Determine the (x, y) coordinate at the center of the cell enclosing the given text.  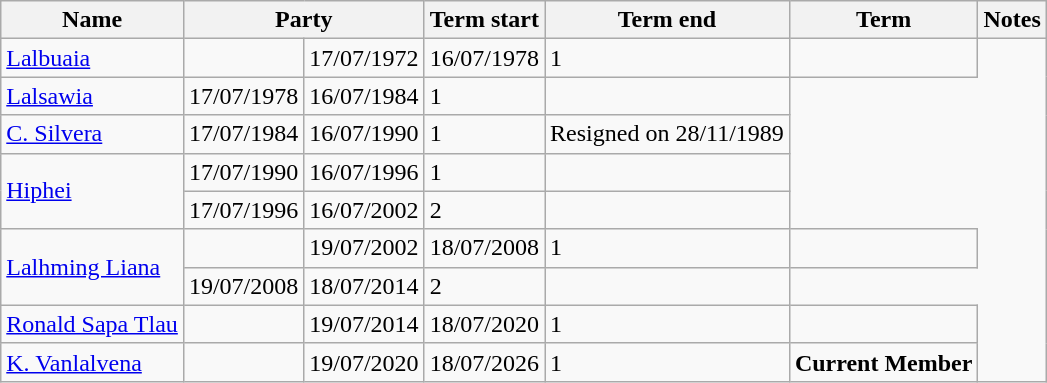
17/07/1990 (243, 172)
19/07/2002 (364, 248)
18/07/2020 (484, 324)
Lalsawia (92, 96)
Notes (1012, 20)
Term start (484, 20)
17/07/1972 (364, 58)
18/07/2014 (364, 286)
Term end (668, 20)
18/07/2008 (484, 248)
18/07/2026 (484, 362)
16/07/1978 (484, 58)
Lalhming Liana (92, 267)
17/07/1978 (243, 96)
Term (884, 20)
Name (92, 20)
Lalbuaia (92, 58)
Current Member (884, 362)
16/07/1984 (364, 96)
Ronald Sapa Tlau (92, 324)
C. Silvera (92, 134)
16/07/1996 (364, 172)
19/07/2008 (243, 286)
Hiphei (92, 191)
Resigned on 28/11/1989 (668, 134)
19/07/2014 (364, 324)
Party (304, 20)
16/07/2002 (364, 210)
17/07/1984 (243, 134)
K. Vanlalvena (92, 362)
19/07/2020 (364, 362)
17/07/1996 (243, 210)
16/07/1990 (364, 134)
